Scan for the cell matching the given text and deliver its [X, Y] coordinate at center. 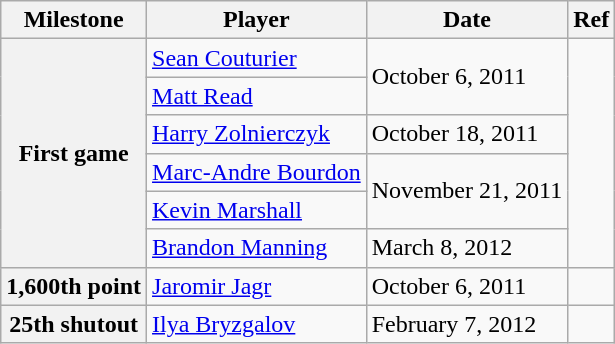
November 21, 2011 [466, 191]
Ilya Bryzgalov [257, 324]
Ref [592, 20]
Kevin Marshall [257, 210]
Matt Read [257, 96]
Brandon Manning [257, 248]
February 7, 2012 [466, 324]
Date [466, 20]
Marc-Andre Bourdon [257, 172]
Harry Zolnierczyk [257, 134]
1,600th point [74, 286]
March 8, 2012 [466, 248]
Sean Couturier [257, 58]
Player [257, 20]
October 18, 2011 [466, 134]
Jaromir Jagr [257, 286]
First game [74, 153]
25th shutout [74, 324]
Milestone [74, 20]
